Search for the cell housing the specified text and yield its (x, y) center coordinate. 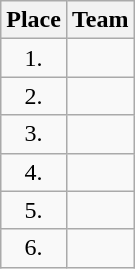
Place (34, 20)
2. (34, 96)
6. (34, 248)
1. (34, 58)
4. (34, 172)
3. (34, 134)
5. (34, 210)
Team (100, 20)
